Scan for the cell matching the given text and deliver its [X, Y] coordinate at center. 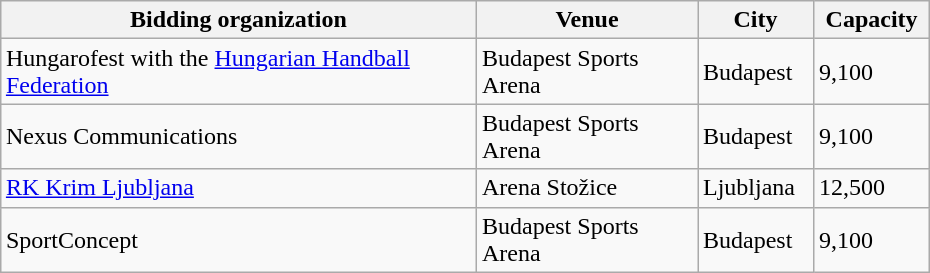
12,500 [872, 188]
SportConcept [238, 240]
Arena Stožice [586, 188]
Venue [586, 20]
City [756, 20]
Bidding organization [238, 20]
Nexus Communications [238, 136]
Hungarofest with the Hungarian Handball Federation [238, 72]
Ljubljana [756, 188]
Capacity [872, 20]
RK Krim Ljubljana [238, 188]
